Return [X, Y] of the center of cell containing provided text 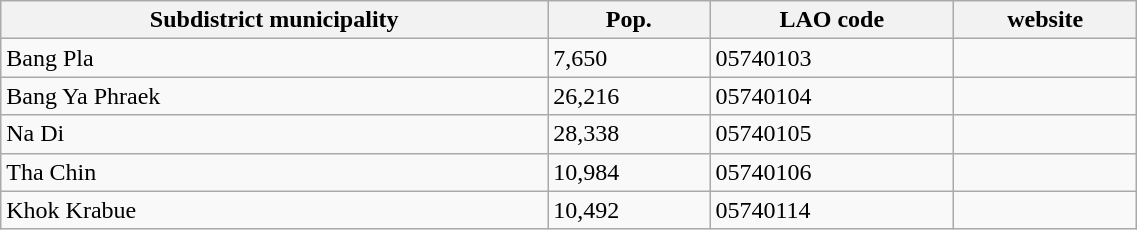
website [1046, 20]
28,338 [629, 134]
Pop. [629, 20]
05740106 [832, 172]
05740103 [832, 58]
05740104 [832, 96]
7,650 [629, 58]
Tha Chin [274, 172]
Na Di [274, 134]
05740114 [832, 210]
Khok Krabue [274, 210]
LAO code [832, 20]
26,216 [629, 96]
Subdistrict municipality [274, 20]
10,492 [629, 210]
10,984 [629, 172]
05740105 [832, 134]
Bang Pla [274, 58]
Bang Ya Phraek [274, 96]
